Scan for the cell matching the given text and deliver its [x, y] coordinate at center. 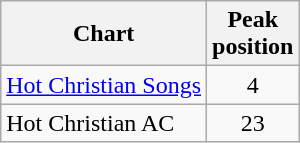
Hot Christian Songs [104, 85]
Chart [104, 34]
Hot Christian AC [104, 123]
Peakposition [253, 34]
23 [253, 123]
4 [253, 85]
